Pinpoint the cell where the given text exists, returning its [X, Y] midpoint coordinate. 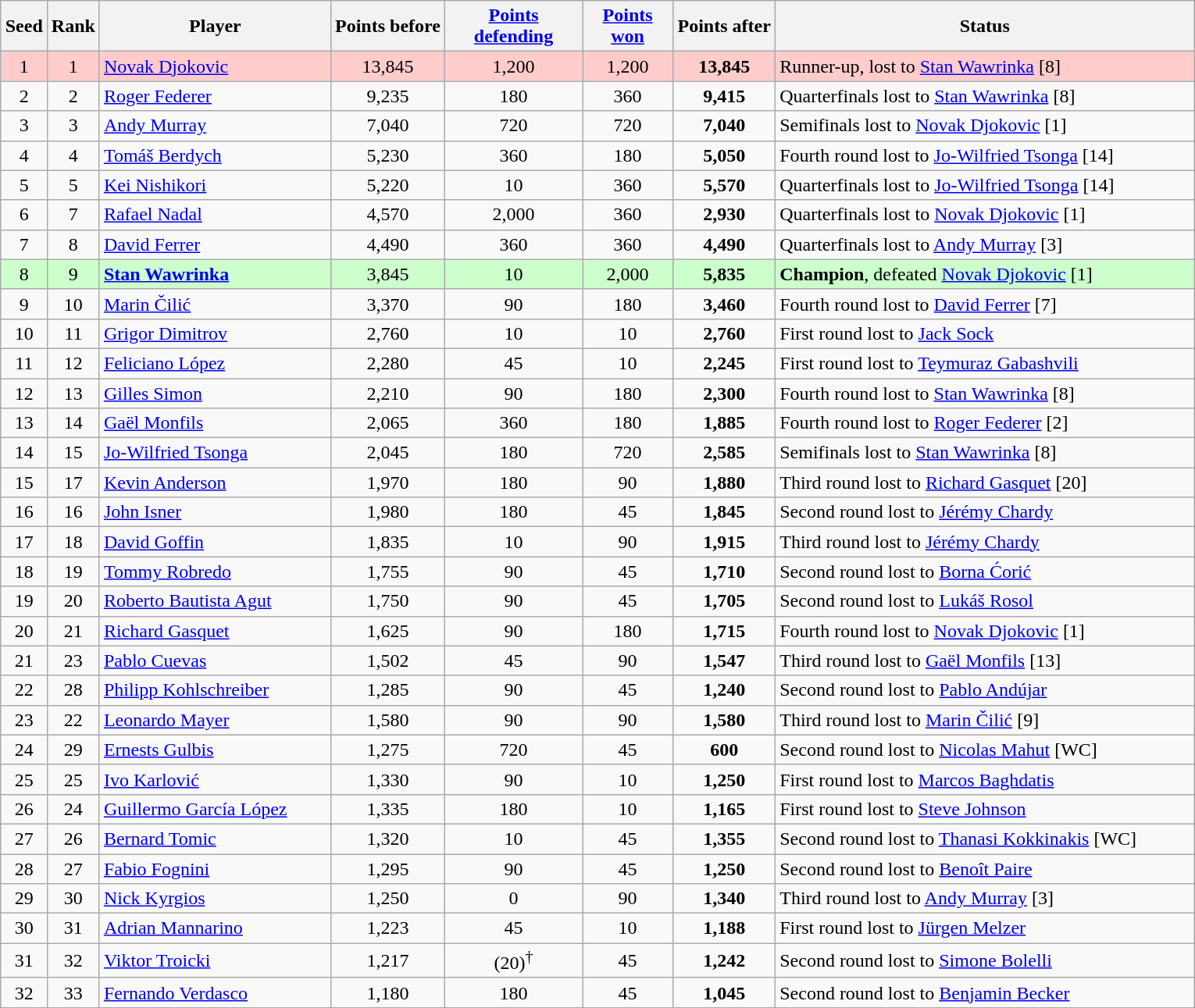
First round lost to Jack Sock [985, 333]
1,755 [387, 572]
1,340 [725, 899]
Quarterfinals lost to Andy Murray [3] [985, 244]
Second round lost to Pablo Andújar [985, 690]
1,880 [725, 483]
Kei Nishikori [215, 185]
Kevin Anderson [215, 483]
1,240 [725, 690]
1,275 [387, 750]
9,415 [725, 96]
Runner-up, lost to Stan Wawrinka [8] [985, 66]
5,220 [387, 185]
Champion, defeated Novak Djokovic [1] [985, 274]
Third round lost to Richard Gasquet [20] [985, 483]
Jo-Wilfried Tsonga [215, 453]
Seed [23, 27]
Fourth round lost to Jo-Wilfried Tsonga [14] [985, 155]
Andy Murray [215, 126]
1,750 [387, 601]
1,285 [387, 690]
3,460 [725, 304]
Richard Gasquet [215, 631]
5,570 [725, 185]
3,370 [387, 304]
1,915 [725, 542]
Rafael Nadal [215, 215]
Points before [387, 27]
1,625 [387, 631]
Third round lost to Jérémy Chardy [985, 542]
Tommy Robredo [215, 572]
Points defending [514, 27]
Second round lost to Nicolas Mahut [WC] [985, 750]
6 [23, 215]
Roberto Bautista Agut [215, 601]
Stan Wawrinka [215, 274]
2,065 [387, 423]
Leonardo Mayer [215, 720]
Status [985, 27]
Feliciano López [215, 363]
Quarterfinals lost to Stan Wawrinka [8] [985, 96]
2,245 [725, 363]
Pablo Cuevas [215, 661]
Second round lost to Simone Bolelli [985, 960]
1,242 [725, 960]
Second round lost to Thanasi Kokkinakis [WC] [985, 839]
1,547 [725, 661]
2,045 [387, 453]
2,300 [725, 393]
Second round lost to Lukáš Rosol [985, 601]
1,710 [725, 572]
Second round lost to Benjamin Becker [985, 992]
1,295 [387, 869]
2,210 [387, 393]
Semifinals lost to Stan Wawrinka [8] [985, 453]
33 [73, 992]
5,230 [387, 155]
1,165 [725, 809]
1,330 [387, 779]
2,280 [387, 363]
Nick Kyrgios [215, 899]
1,320 [387, 839]
1,705 [725, 601]
Quarterfinals lost to Jo-Wilfried Tsonga [14] [985, 185]
1,045 [725, 992]
Bernard Tomic [215, 839]
Second round lost to Borna Ćorić [985, 572]
2,930 [725, 215]
First round lost to Jürgen Melzer [985, 928]
David Ferrer [215, 244]
5,835 [725, 274]
Third round lost to Marin Čilić [9] [985, 720]
Third round lost to Andy Murray [3] [985, 899]
Guillermo García López [215, 809]
Viktor Troicki [215, 960]
Rank [73, 27]
Quarterfinals lost to Novak Djokovic [1] [985, 215]
Ernests Gulbis [215, 750]
Fernando Verdasco [215, 992]
1,715 [725, 631]
David Goffin [215, 542]
Gilles Simon [215, 393]
(20)† [514, 960]
Tomáš Berdych [215, 155]
1,188 [725, 928]
Gaël Monfils [215, 423]
Grigor Dimitrov [215, 333]
1,980 [387, 512]
9,235 [387, 96]
1,217 [387, 960]
1,970 [387, 483]
Points won [628, 27]
John Isner [215, 512]
First round lost to Steve Johnson [985, 809]
1,335 [387, 809]
Fourth round lost to Novak Djokovic [1] [985, 631]
1,180 [387, 992]
Semifinals lost to Novak Djokovic [1] [985, 126]
Novak Djokovic [215, 66]
0 [514, 899]
2,585 [725, 453]
1,885 [725, 423]
5,050 [725, 155]
1,355 [725, 839]
1,835 [387, 542]
4,570 [387, 215]
1,502 [387, 661]
Player [215, 27]
1,223 [387, 928]
1,845 [725, 512]
Fourth round lost to Roger Federer [2] [985, 423]
Fourth round lost to David Ferrer [7] [985, 304]
Marin Čilić [215, 304]
Ivo Karlović [215, 779]
First round lost to Teymuraz Gabashvili [985, 363]
First round lost to Marcos Baghdatis [985, 779]
Roger Federer [215, 96]
600 [725, 750]
Adrian Mannarino [215, 928]
Second round lost to Benoît Paire [985, 869]
Philipp Kohlschreiber [215, 690]
Third round lost to Gaël Monfils [13] [985, 661]
Fabio Fognini [215, 869]
Points after [725, 27]
3,845 [387, 274]
Fourth round lost to Stan Wawrinka [8] [985, 393]
Second round lost to Jérémy Chardy [985, 512]
